Find where the given text appears and provide that cell's center as [x, y] coordinate. 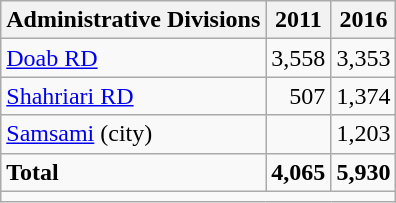
2011 [298, 20]
2016 [364, 20]
3,558 [298, 58]
Shahriari RD [134, 96]
5,930 [364, 172]
Administrative Divisions [134, 20]
507 [298, 96]
1,203 [364, 134]
Doab RD [134, 58]
4,065 [298, 172]
Samsami (city) [134, 134]
3,353 [364, 58]
Total [134, 172]
1,374 [364, 96]
